Search for the cell housing the specified text and yield its (x, y) center coordinate. 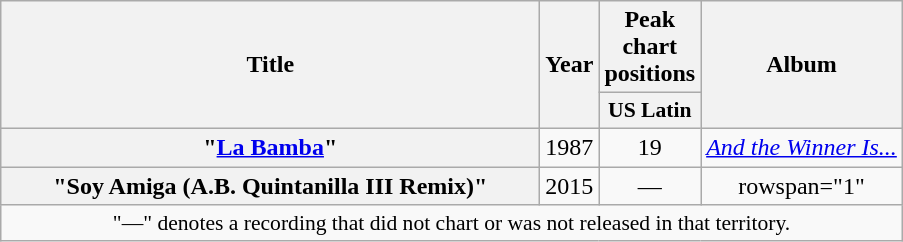
Year (570, 65)
And the Winner Is... (802, 147)
19 (650, 147)
"Soy Amiga (A.B. Quintanilla III Remix)" (270, 185)
Album (802, 65)
rowspan="1" (802, 185)
1987 (570, 147)
"—" denotes a recording that did not chart or was not released in that territory. (452, 223)
US Latin (650, 111)
Title (270, 65)
2015 (570, 185)
"La Bamba" (270, 147)
Peak chart positions (650, 47)
— (650, 185)
